Return the [X, Y] coordinate for the center point of the cell that contains the specified text.  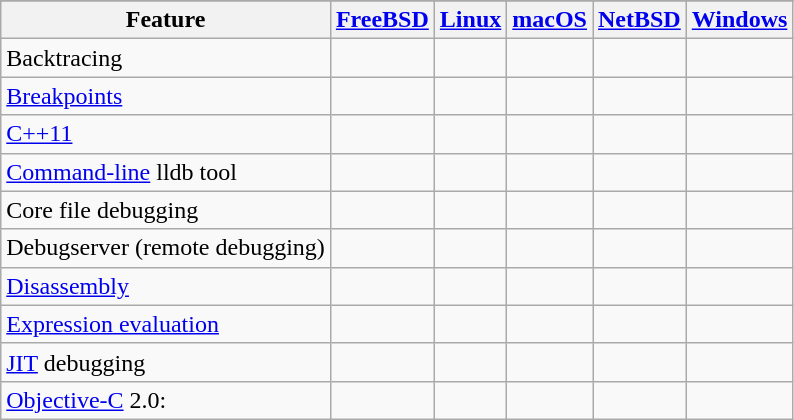
Breakpoints [166, 96]
Disassembly [166, 286]
Backtracing [166, 58]
Core file debugging [166, 210]
Objective-C 2.0: [166, 400]
Debugserver (remote debugging) [166, 248]
NetBSD [639, 20]
Linux [470, 20]
Expression evaluation [166, 324]
Windows [740, 20]
Feature [166, 20]
macOS [550, 20]
FreeBSD [382, 20]
JIT debugging [166, 362]
Command-line lldb tool [166, 172]
C++11 [166, 134]
